Return (x, y) of the center of cell containing provided text 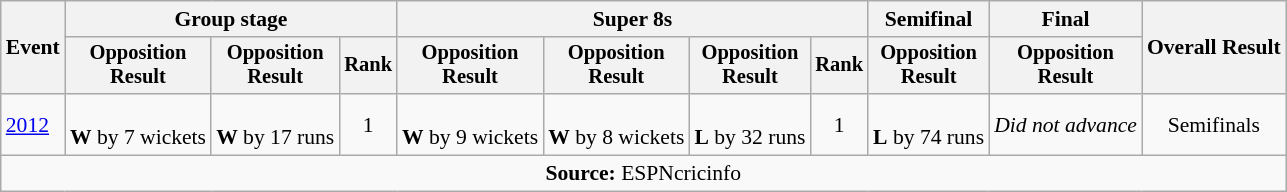
Semifinals (1214, 124)
Super 8s (632, 19)
Overall Result (1214, 48)
Final (1066, 19)
L by 74 runs (928, 124)
Source: ESPNcricinfo (644, 174)
L by 32 runs (750, 124)
Semifinal (928, 19)
W by 7 wickets (138, 124)
W by 8 wickets (616, 124)
2012 (33, 124)
W by 17 runs (275, 124)
Event (33, 48)
Did not advance (1066, 124)
W by 9 wickets (470, 124)
Group stage (231, 19)
